Scan for the cell matching the given text and deliver its (x, y) coordinate at center. 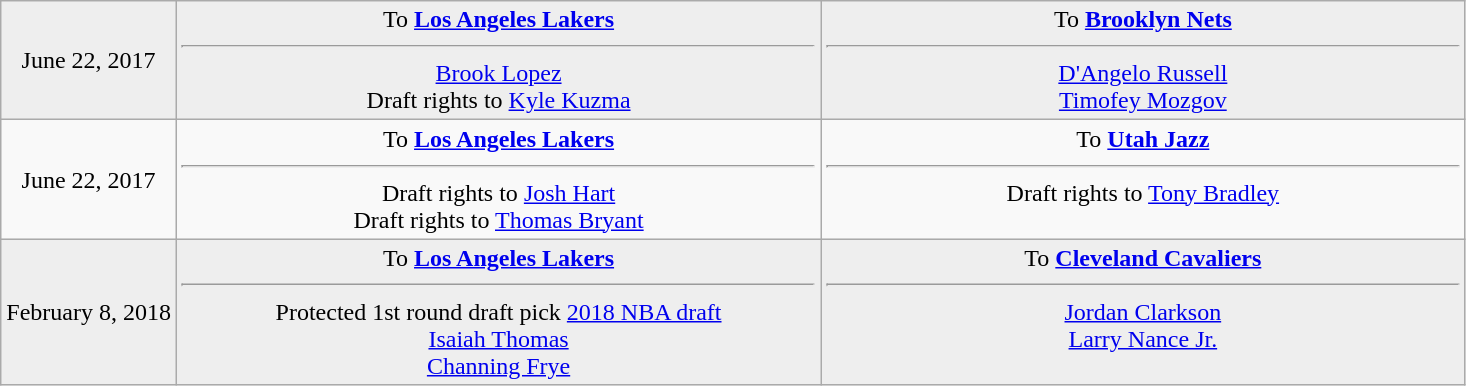
To Cleveland CavaliersJordan ClarksonLarry Nance Jr. (1143, 312)
February 8, 2018 (89, 312)
To Utah JazzDraft rights to Tony Bradley (1143, 180)
To Los Angeles LakersDraft rights to Josh HartDraft rights to Thomas Bryant (498, 180)
To Los Angeles LakersBrook LopezDraft rights to Kyle Kuzma (498, 60)
To Brooklyn NetsD'Angelo RussellTimofey Mozgov (1143, 60)
To Los Angeles LakersProtected 1st round draft pick 2018 NBA draftIsaiah ThomasChanning Frye (498, 312)
